Find where the given text appears and provide that cell's center as (X, Y) coordinate. 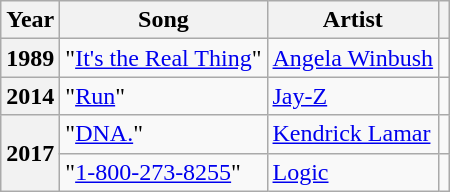
Year (30, 20)
"1-800-273-8255" (164, 172)
"It's the Real Thing" (164, 58)
"DNA." (164, 134)
Jay-Z (353, 96)
2014 (30, 96)
Song (164, 20)
1989 (30, 58)
Kendrick Lamar (353, 134)
Angela Winbush (353, 58)
Artist (353, 20)
"Run" (164, 96)
2017 (30, 153)
Logic (353, 172)
